For the text-containing cell, return its midpoint in (X, Y) coordinate format. 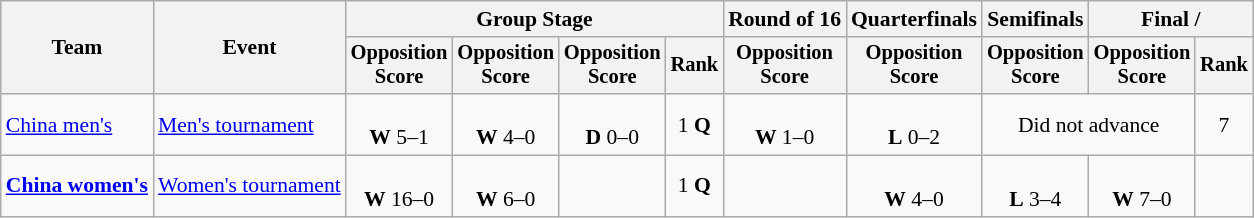
China men's (77, 124)
Semifinals (1036, 19)
Team (77, 48)
Women's tournament (250, 186)
Final / (1171, 19)
L 3–4 (1036, 186)
D 0–0 (612, 124)
Group Stage (534, 19)
Round of 16 (784, 19)
7 (1224, 124)
W 1–0 (784, 124)
L 0–2 (914, 124)
Event (250, 48)
China women's (77, 186)
W 6–0 (506, 186)
W 7–0 (1142, 186)
W 5–1 (400, 124)
Men's tournament (250, 124)
Did not advance (1088, 124)
W 16–0 (400, 186)
Quarterfinals (914, 19)
